Find where the given text appears and provide that cell's center as (X, Y) coordinate. 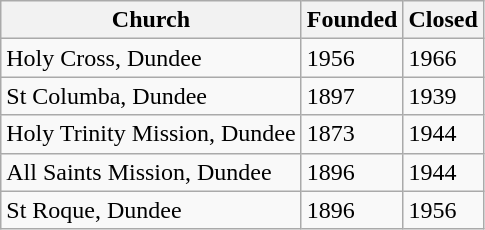
Holy Trinity Mission, Dundee (151, 134)
St Columba, Dundee (151, 96)
1939 (443, 96)
1966 (443, 58)
Closed (443, 20)
Holy Cross, Dundee (151, 58)
Founded (352, 20)
All Saints Mission, Dundee (151, 172)
Church (151, 20)
St Roque, Dundee (151, 210)
1897 (352, 96)
1873 (352, 134)
